Pinpoint the cell where the given text exists, returning its [X, Y] midpoint coordinate. 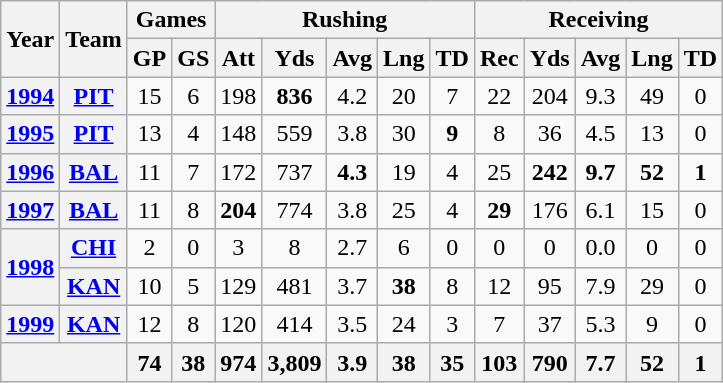
Rushing [345, 20]
Team [94, 39]
3.5 [352, 324]
2.7 [352, 248]
176 [550, 210]
1997 [30, 210]
0.0 [600, 248]
148 [238, 134]
1998 [30, 267]
4.5 [600, 134]
95 [550, 286]
1999 [30, 324]
129 [238, 286]
1996 [30, 172]
3,809 [294, 362]
774 [294, 210]
414 [294, 324]
242 [550, 172]
Receiving [598, 20]
5 [194, 286]
36 [550, 134]
20 [404, 96]
103 [499, 362]
CHI [94, 248]
974 [238, 362]
Rec [499, 58]
737 [294, 172]
2 [149, 248]
Games [170, 20]
198 [238, 96]
35 [452, 362]
1995 [30, 134]
7.9 [600, 286]
120 [238, 324]
836 [294, 96]
3.7 [352, 286]
10 [149, 286]
24 [404, 324]
3.9 [352, 362]
Year [30, 39]
GS [194, 58]
172 [238, 172]
GP [149, 58]
481 [294, 286]
7.7 [600, 362]
559 [294, 134]
4.2 [352, 96]
19 [404, 172]
5.3 [600, 324]
6.1 [600, 210]
Att [238, 58]
74 [149, 362]
4.3 [352, 172]
49 [652, 96]
9.7 [600, 172]
1994 [30, 96]
37 [550, 324]
9.3 [600, 96]
790 [550, 362]
22 [499, 96]
30 [404, 134]
